Capture the cell that displays the provided text and extract its (x, y) central coordinate. 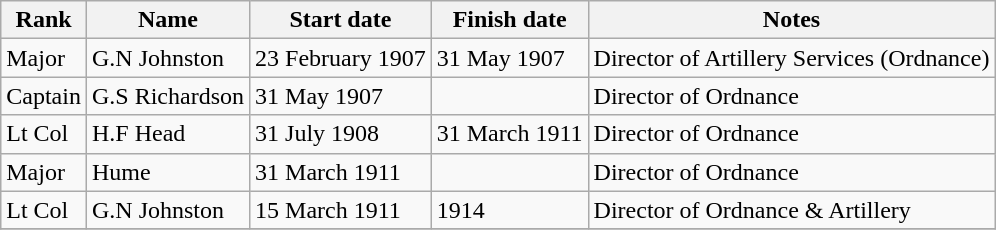
G.S Richardson (168, 96)
23 February 1907 (341, 58)
Start date (341, 20)
Name (168, 20)
Captain (44, 96)
31 July 1908 (341, 134)
Director of Ordnance & Artillery (792, 210)
H.F Head (168, 134)
Director of Artillery Services (Ordnance) (792, 58)
Hume (168, 172)
1914 (510, 210)
Notes (792, 20)
Finish date (510, 20)
15 March 1911 (341, 210)
Rank (44, 20)
